Return (x, y) of the center of cell containing provided text 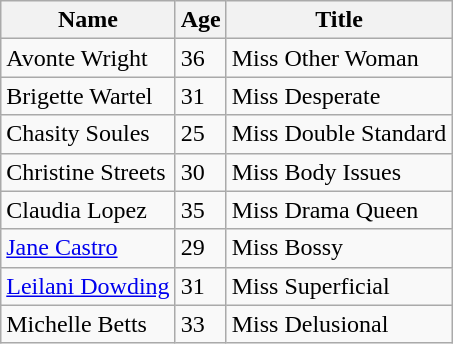
Avonte Wright (88, 58)
Miss Delusional (339, 324)
Name (88, 20)
Miss Other Woman (339, 58)
Leilani Dowding (88, 286)
Christine Streets (88, 172)
35 (200, 210)
25 (200, 134)
30 (200, 172)
Age (200, 20)
Miss Drama Queen (339, 210)
33 (200, 324)
Title (339, 20)
Miss Body Issues (339, 172)
Miss Superficial (339, 286)
Jane Castro (88, 248)
Miss Desperate (339, 96)
29 (200, 248)
36 (200, 58)
Miss Double Standard (339, 134)
Claudia Lopez (88, 210)
Chasity Soules (88, 134)
Brigette Wartel (88, 96)
Miss Bossy (339, 248)
Michelle Betts (88, 324)
